For the text-containing cell, return its midpoint in [x, y] coordinate format. 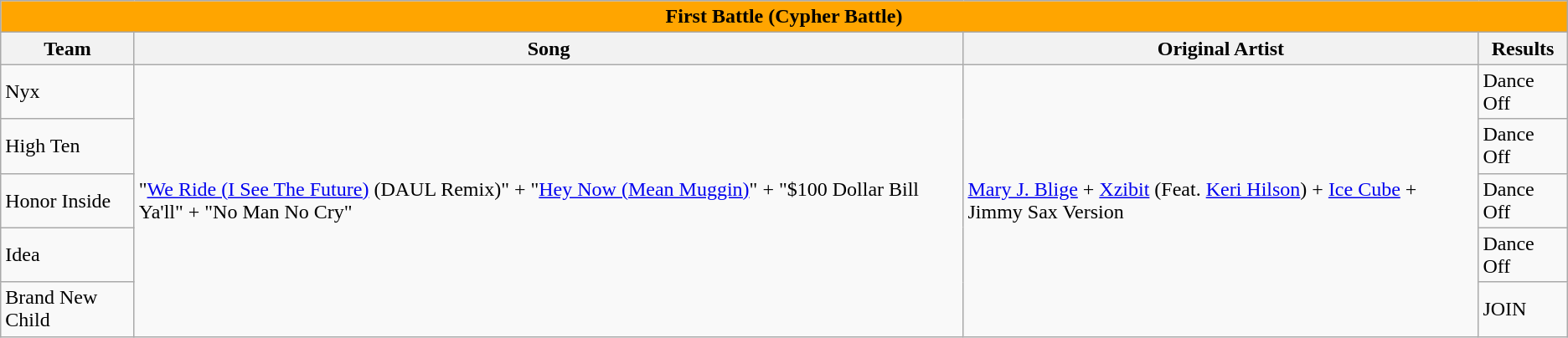
Results [1523, 49]
First Battle (Cypher Battle) [784, 17]
Honor Inside [67, 201]
JOIN [1523, 310]
Idea [67, 254]
High Ten [67, 146]
"We Ride (I See The Future) (DAUL Remix)" + "Hey Now (Mean Muggin)" + "$100 Dollar Bill Ya'll" + "No Man No Cry" [549, 201]
Mary J. Blige + Xzibit (Feat. Keri Hilson) + Ice Cube + Jimmy Sax Version [1221, 201]
Brand New Child [67, 310]
Nyx [67, 92]
Original Artist [1221, 49]
Song [549, 49]
Team [67, 49]
